Identify which cell holds the provided text, then report its (X, Y) central coordinate. 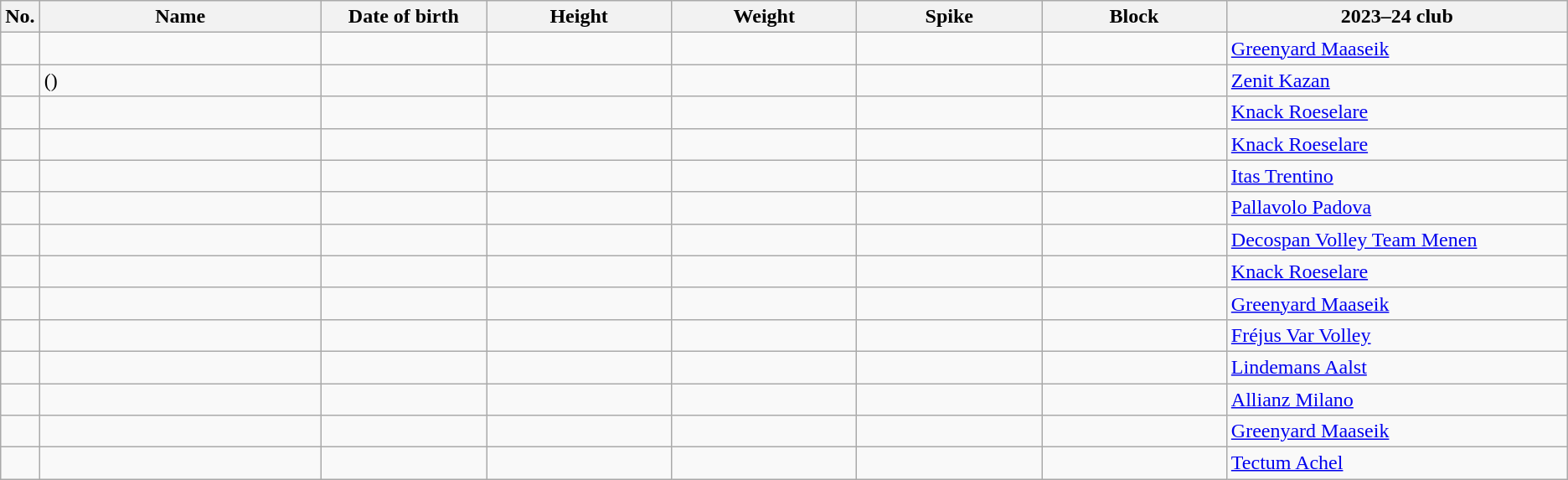
Pallavolo Padova (1397, 208)
Height (578, 17)
Itas Trentino (1397, 176)
() (180, 80)
Decospan Volley Team Menen (1397, 240)
Lindemans Aalst (1397, 367)
Zenit Kazan (1397, 80)
Weight (764, 17)
Tectum Achel (1397, 463)
Block (1134, 17)
Allianz Milano (1397, 400)
2023–24 club (1397, 17)
Fréjus Var Volley (1397, 335)
Spike (950, 17)
Date of birth (404, 17)
Name (180, 17)
No. (20, 17)
